Detect which cell encompasses the target text, then output its [X, Y] center coordinate. 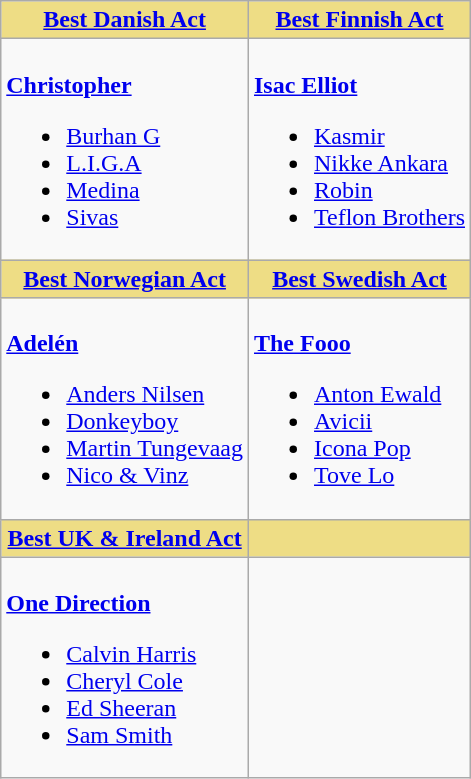
The FoooAnton EwaldAviciiIcona PopTove Lo [359, 408]
AdelénAnders NilsenDonkeyboyMartin TungevaagNico & Vinz [125, 408]
Best Norwegian Act [125, 279]
ChristopherBurhan GL.I.G.AMedinaSivas [125, 150]
Best UK & Ireland Act [125, 538]
Best Danish Act [125, 20]
One DirectionCalvin HarrisCheryl ColeEd SheeranSam Smith [125, 668]
Best Swedish Act [359, 279]
Isac ElliotKasmirNikke AnkaraRobinTeflon Brothers [359, 150]
Best Finnish Act [359, 20]
